Locate the cell with the specified text and output its (X, Y) center coordinate. 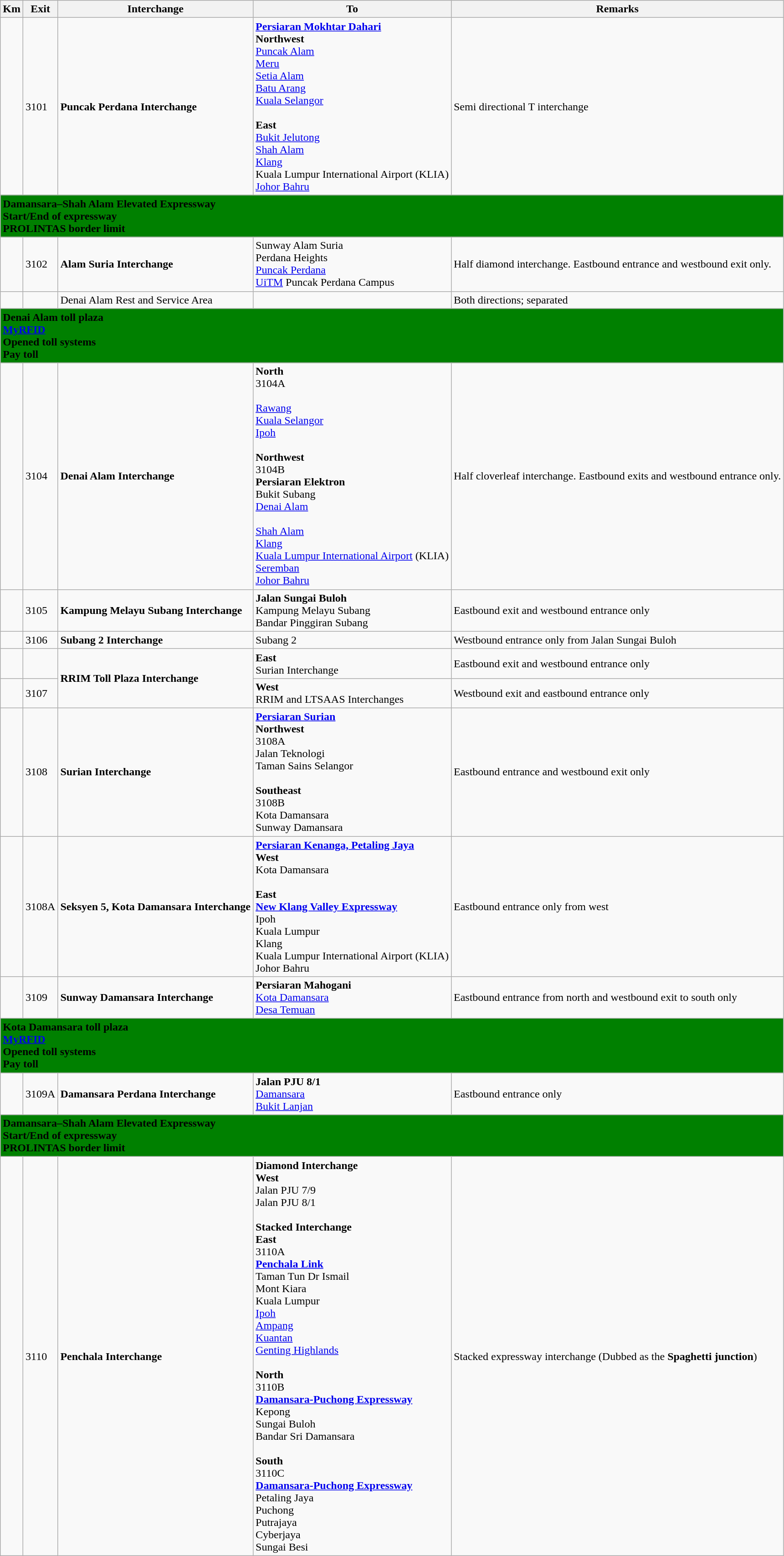
Penchala Interchange (156, 1356)
3108 (40, 772)
Jalan Sungai BulohKampung Melayu SubangBandar Pinggiran Subang (353, 610)
3102 (40, 264)
Persiaran MahoganiKota DamansaraDesa Temuan (353, 998)
Km (12, 9)
3110 (40, 1356)
Denai Alam toll plaza MyRFID Opened toll systemsPay toll (392, 335)
3109 (40, 998)
Kampung Melayu Subang Interchange (156, 610)
Damansara Perdana Interchange (156, 1094)
Stacked expressway interchange (Dubbed as the Spaghetti junction) (617, 1356)
3107 (40, 693)
Denai Alam Interchange (156, 476)
3104 (40, 476)
Kota Damansara toll plaza MyRFID Opened toll systemsPay toll (392, 1046)
Eastbound entrance from north and westbound exit to south only (617, 998)
3106 (40, 640)
WestRRIM and LTSAAS Interchanges (353, 693)
Semi directional T interchange (617, 107)
Alam Suria Interchange (156, 264)
Eastbound entrance only (617, 1094)
To (353, 9)
3105 (40, 610)
Persiaran SurianNorthwest3108AJalan TeknologiTaman Sains SelangorSoutheast3108BKota DamansaraSunway Damansara (353, 772)
Interchange (156, 9)
EastSurian Interchange (353, 664)
Half diamond interchange. Eastbound entrance and westbound exit only. (617, 264)
3101 (40, 107)
Sunway Damansara Interchange (156, 998)
Eastbound entrance and westbound exit only (617, 772)
Denai Alam Rest and Service Area (156, 300)
Eastbound entrance only from west (617, 906)
Exit (40, 9)
Subang 2 (353, 640)
Westbound entrance only from Jalan Sungai Buloh (617, 640)
Westbound exit and eastbound entrance only (617, 693)
Half cloverleaf interchange. Eastbound exits and westbound entrance only. (617, 476)
Both directions; separated (617, 300)
Surian Interchange (156, 772)
3109A (40, 1094)
3108A (40, 906)
Remarks (617, 9)
Seksyen 5, Kota Damansara Interchange (156, 906)
Sunway Alam SuriaPerdana HeightsPuncak PerdanaUiTM Puncak Perdana Campus (353, 264)
Subang 2 Interchange (156, 640)
Puncak Perdana Interchange (156, 107)
RRIM Toll Plaza Interchange (156, 678)
Jalan PJU 8/1DamansaraBukit Lanjan (353, 1094)
